From the cell containing the given text, extract its center point as [x, y] coordinate. 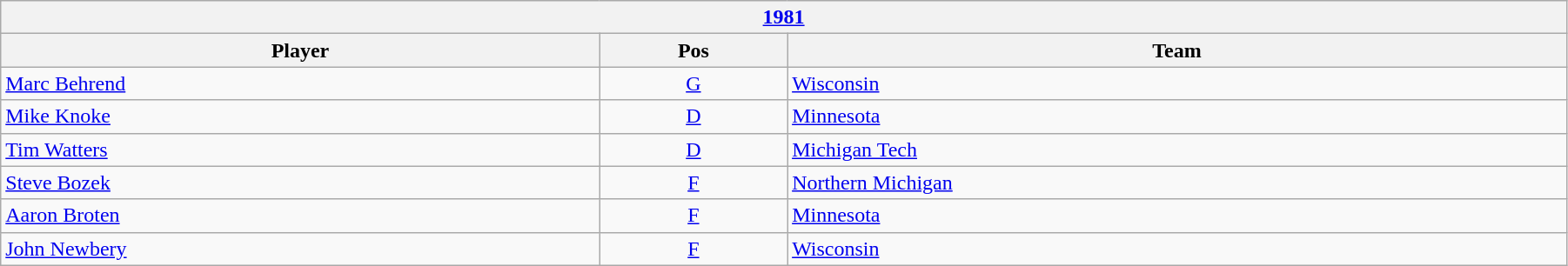
Marc Behrend [300, 83]
G [693, 83]
John Newbery [300, 249]
Mike Knoke [300, 116]
Team [1177, 50]
Tim Watters [300, 150]
Northern Michigan [1177, 183]
Michigan Tech [1177, 150]
1981 [784, 17]
Player [300, 50]
Aaron Broten [300, 216]
Steve Bozek [300, 183]
Pos [693, 50]
